Provide the (x, y) coordinate of the cell's center where the given text is located.  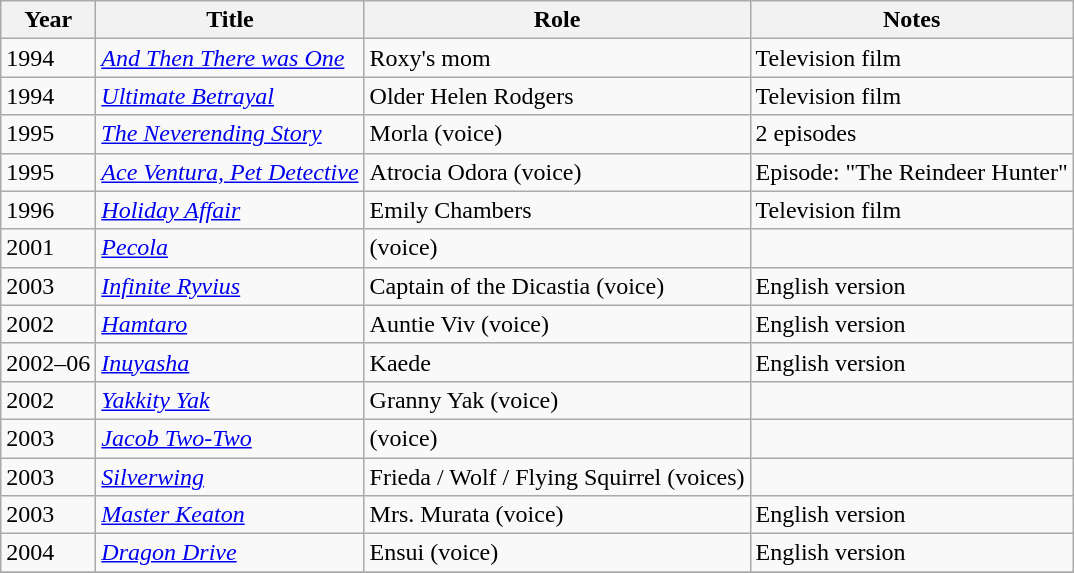
Infinite Ryvius (230, 286)
Ultimate Betrayal (230, 96)
Hamtaro (230, 324)
The Neverending Story (230, 134)
Year (48, 20)
Pecola (230, 248)
Dragon Drive (230, 553)
Emily Chambers (557, 210)
2004 (48, 553)
Roxy's mom (557, 58)
Morla (voice) (557, 134)
Silverwing (230, 477)
Kaede (557, 362)
Jacob Two-Two (230, 438)
Inuyasha (230, 362)
Ensui (voice) (557, 553)
Granny Yak (voice) (557, 400)
Auntie Viv (voice) (557, 324)
Role (557, 20)
And Then There was One (230, 58)
Older Helen Rodgers (557, 96)
2002–06 (48, 362)
Mrs. Murata (voice) (557, 515)
Atrocia Odora (voice) (557, 172)
1996 (48, 210)
Title (230, 20)
Ace Ventura, Pet Detective (230, 172)
Frieda / Wolf / Flying Squirrel (voices) (557, 477)
2001 (48, 248)
Notes (912, 20)
2 episodes (912, 134)
Holiday Affair (230, 210)
Episode: "The Reindeer Hunter" (912, 172)
Master Keaton (230, 515)
Captain of the Dicastia (voice) (557, 286)
Yakkity Yak (230, 400)
